Scan for the cell matching the given text and deliver its (x, y) coordinate at center. 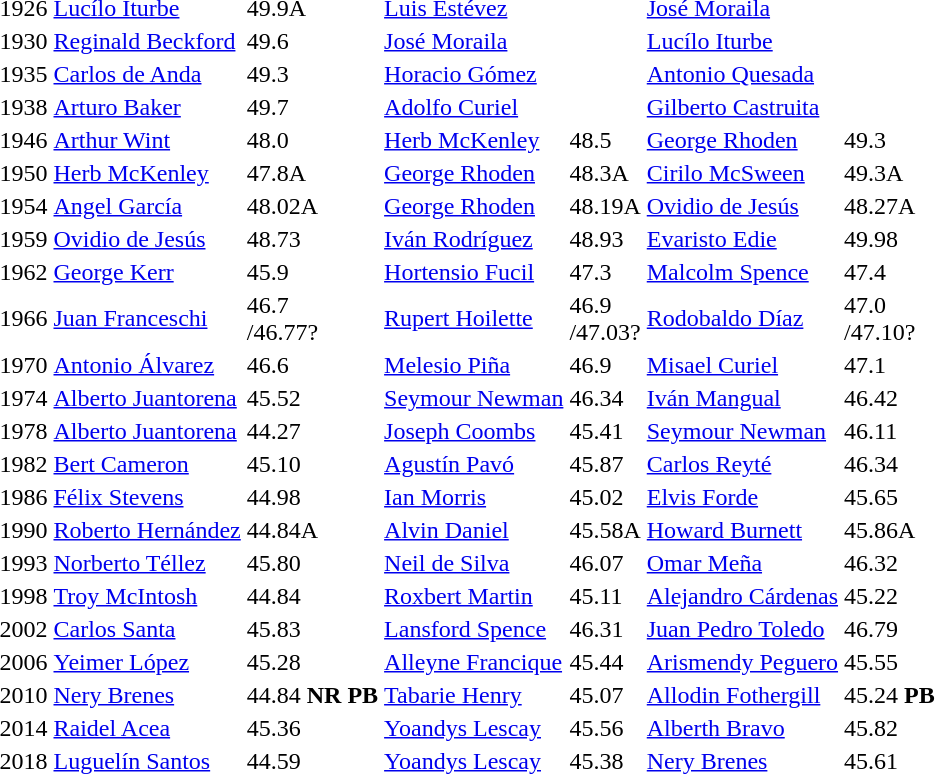
48.19A (605, 206)
Arthur Wint (147, 140)
Howard Burnett (742, 530)
46.6 (312, 365)
46.34 (605, 398)
Allodin Fothergill (742, 695)
49.6 (312, 41)
Adolfo Curiel (474, 107)
45.11 (605, 596)
Horacio Gómez (474, 74)
44.84 NR PB (312, 695)
Alvin Daniel (474, 530)
44.27 (312, 431)
Elvis Forde (742, 497)
48.0 (312, 140)
49.3 (312, 74)
Arismendy Peguero (742, 662)
Troy McIntosh (147, 596)
49.7 (312, 107)
44.98 (312, 497)
Ian Morris (474, 497)
Angel García (147, 206)
Alberth Bravo (742, 728)
George Kerr (147, 272)
48.5 (605, 140)
Omar Meña (742, 563)
Alejandro Cárdenas (742, 596)
Tabarie Henry (474, 695)
46.7/46.77? (312, 318)
Félix Stevens (147, 497)
Yeimer López (147, 662)
44.84 (312, 596)
48.3A (605, 173)
47.8A (312, 173)
José Moraila (474, 41)
45.87 (605, 464)
Arturo Baker (147, 107)
45.28 (312, 662)
Roxbert Martin (474, 596)
46.9/47.03? (605, 318)
Melesio Piña (474, 365)
45.80 (312, 563)
45.52 (312, 398)
Cirilo McSween (742, 173)
Lansford Spence (474, 629)
Juan Franceschi (147, 318)
Norberto Téllez (147, 563)
Rupert Hoilette (474, 318)
Antonio Quesada (742, 74)
Iván Mangual (742, 398)
Juan Pedro Toledo (742, 629)
45.83 (312, 629)
Alleyne Francique (474, 662)
Evaristo Edie (742, 239)
45.56 (605, 728)
Hortensio Fucil (474, 272)
Carlos de Anda (147, 74)
46.07 (605, 563)
45.02 (605, 497)
Malcolm Spence (742, 272)
47.3 (605, 272)
Misael Curiel (742, 365)
Lucílo Iturbe (742, 41)
48.73 (312, 239)
45.9 (312, 272)
46.9 (605, 365)
Nery Brenes (147, 695)
Reginald Beckford (147, 41)
45.36 (312, 728)
Carlos Reyté (742, 464)
Antonio Álvarez (147, 365)
Iván Rodríguez (474, 239)
Neil de Silva (474, 563)
45.41 (605, 431)
45.07 (605, 695)
Roberto Hernández (147, 530)
48.93 (605, 239)
45.44 (605, 662)
48.02A (312, 206)
Gilberto Castruita (742, 107)
45.58A (605, 530)
Rodobaldo Díaz (742, 318)
Carlos Santa (147, 629)
46.31 (605, 629)
45.10 (312, 464)
Agustín Pavó (474, 464)
Yoandys Lescay (474, 728)
Bert Cameron (147, 464)
Raidel Acea (147, 728)
Joseph Coombs (474, 431)
44.84A (312, 530)
